Locate the cell with the specified text and output its [X, Y] center coordinate. 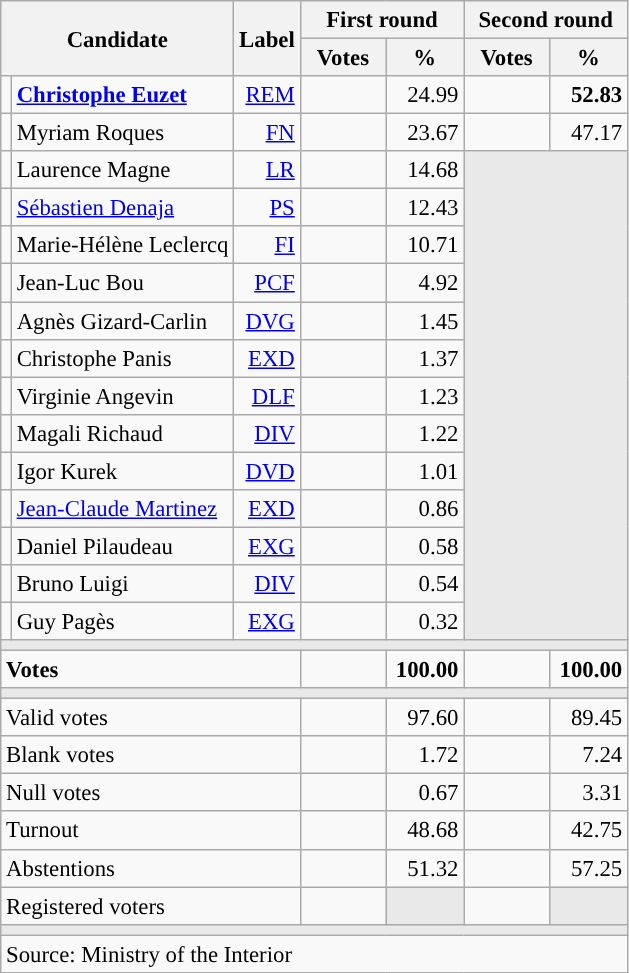
52.83 [588, 95]
Guy Pagès [122, 621]
Bruno Luigi [122, 584]
Virginie Angevin [122, 396]
89.45 [588, 718]
0.86 [425, 509]
23.67 [425, 133]
Magali Richaud [122, 433]
Null votes [150, 793]
Laurence Magne [122, 170]
REM [267, 95]
Igor Kurek [122, 471]
24.99 [425, 95]
Daniel Pilaudeau [122, 546]
42.75 [588, 831]
0.32 [425, 621]
57.25 [588, 868]
PCF [267, 283]
Marie-Hélène Leclercq [122, 245]
1.01 [425, 471]
14.68 [425, 170]
1.72 [425, 755]
PS [267, 208]
1.23 [425, 396]
7.24 [588, 755]
FN [267, 133]
Label [267, 38]
0.54 [425, 584]
48.68 [425, 831]
Sébastien Denaja [122, 208]
Jean-Luc Bou [122, 283]
0.58 [425, 546]
Christophe Panis [122, 358]
47.17 [588, 133]
1.22 [425, 433]
DVG [267, 321]
Jean-Claude Martinez [122, 509]
Agnès Gizard-Carlin [122, 321]
FI [267, 245]
3.31 [588, 793]
97.60 [425, 718]
LR [267, 170]
Valid votes [150, 718]
1.37 [425, 358]
DLF [267, 396]
Myriam Roques [122, 133]
DVD [267, 471]
51.32 [425, 868]
First round [382, 20]
Abstentions [150, 868]
12.43 [425, 208]
4.92 [425, 283]
Candidate [118, 38]
Blank votes [150, 755]
Christophe Euzet [122, 95]
10.71 [425, 245]
Registered voters [150, 906]
1.45 [425, 321]
Turnout [150, 831]
Second round [546, 20]
Source: Ministry of the Interior [314, 954]
0.67 [425, 793]
